From the cell containing the given text, extract its center point as (X, Y) coordinate. 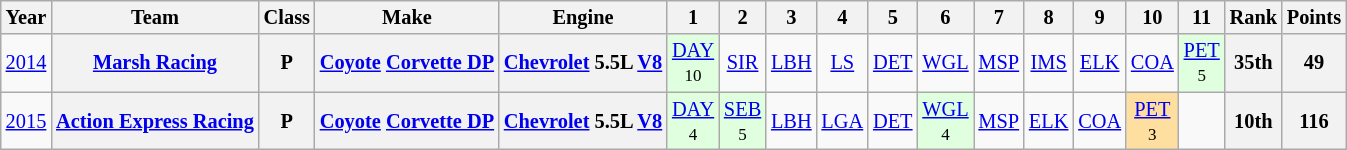
6 (945, 17)
2015 (26, 121)
2014 (26, 63)
WGL4 (945, 121)
10 (1152, 17)
Make (407, 17)
9 (1100, 17)
PET3 (1152, 121)
SIR (742, 63)
10th (1254, 121)
SEB5 (742, 121)
Class (287, 17)
LGA (843, 121)
1 (693, 17)
LS (843, 63)
7 (999, 17)
PET5 (1202, 63)
Marsh Racing (155, 63)
3 (791, 17)
116 (1314, 121)
35th (1254, 63)
IMS (1048, 63)
11 (1202, 17)
DAY10 (693, 63)
Team (155, 17)
49 (1314, 63)
Points (1314, 17)
Engine (583, 17)
Year (26, 17)
4 (843, 17)
8 (1048, 17)
Rank (1254, 17)
2 (742, 17)
5 (892, 17)
WGL (945, 63)
DAY4 (693, 121)
Action Express Racing (155, 121)
